Scan for the cell matching the given text and deliver its (X, Y) coordinate at center. 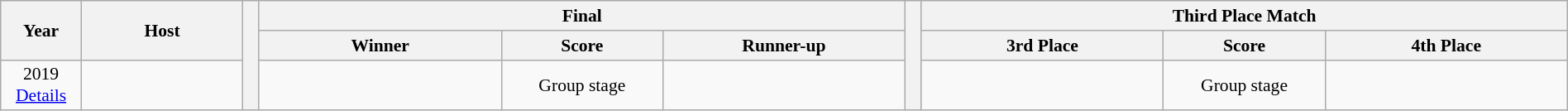
Final (582, 16)
Runner-up (784, 46)
4th Place (1446, 46)
3rd Place (1042, 46)
Year (41, 30)
Third Place Match (1244, 16)
2019Details (41, 84)
Host (162, 30)
Winner (380, 46)
